Detect which cell encompasses the target text, then output its [X, Y] center coordinate. 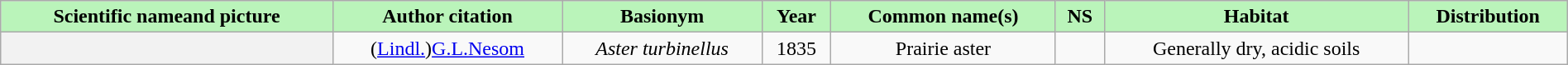
Scientific nameand picture [167, 17]
Distribution [1488, 17]
Year [796, 17]
Basionym [662, 17]
Prairie aster [944, 48]
Aster turbinellus [662, 48]
NS [1080, 17]
Common name(s) [944, 17]
Habitat [1256, 17]
1835 [796, 48]
Generally dry, acidic soils [1256, 48]
Author citation [447, 17]
(Lindl.)G.L.Nesom [447, 48]
